Extract the [X, Y] coordinate from the center of the cell holding the provided text.  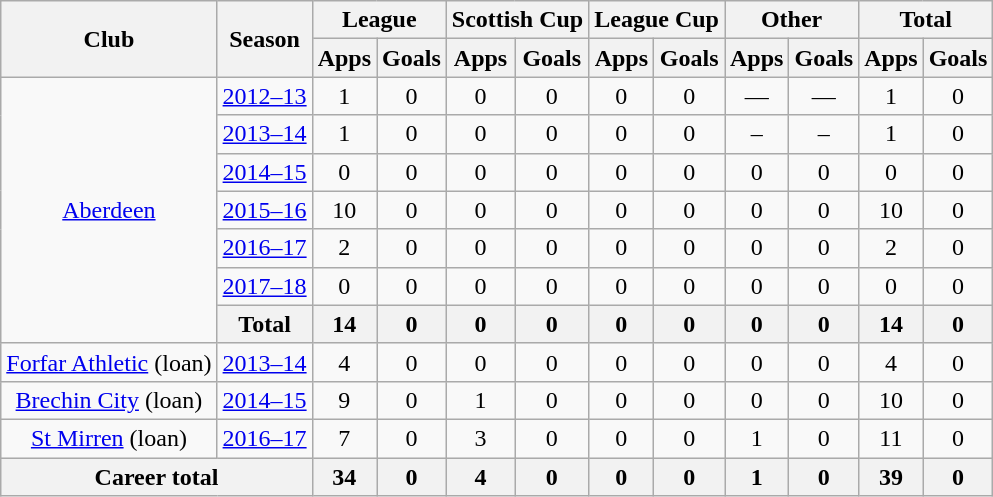
7 [344, 438]
Forfar Athletic (loan) [109, 362]
Scottish Cup [517, 20]
39 [891, 477]
Other [791, 20]
11 [891, 438]
Brechin City (loan) [109, 400]
Season [264, 39]
St Mirren (loan) [109, 438]
2015–16 [264, 210]
Aberdeen [109, 210]
3 [480, 438]
League [379, 20]
League Cup [657, 20]
2012–13 [264, 96]
Club [109, 39]
9 [344, 400]
2017–18 [264, 286]
Career total [156, 477]
34 [344, 477]
